Locate the cell with the specified text and output its [x, y] center coordinate. 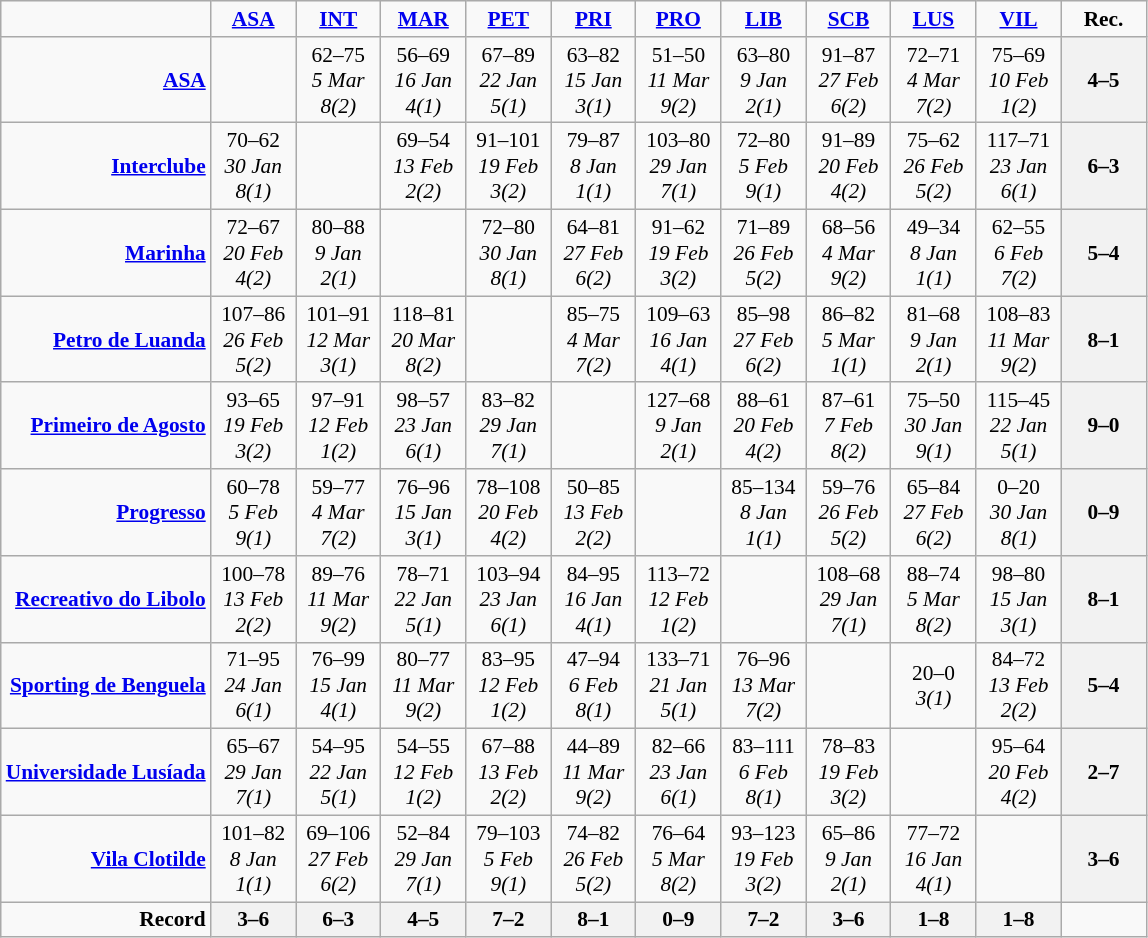
56–6916 Jan 4(1) [424, 80]
107–8626 Feb 5(2) [254, 340]
76–9615 Jan 3(1) [424, 512]
65–8427 Feb 6(2) [934, 512]
67–8922 Jan 5(1) [508, 80]
89–7611 Mar 9(2) [338, 600]
9–0 [1104, 426]
69–10627 Feb 6(2) [338, 858]
83–1116 Feb 8(1) [764, 772]
54–5512 Feb 1(2) [424, 772]
47–946 Feb 8(1) [594, 686]
69–5413 Feb 2(2) [424, 166]
78–8319 Feb 3(2) [848, 772]
76–9613 Mar 7(2) [764, 686]
84–9516 Jan 4(1) [594, 600]
Primeiro de Agosto [106, 426]
118–8120 Mar 8(2) [424, 340]
75–5030 Jan 9(1) [934, 426]
68–564 Mar 9(2) [848, 254]
67–8813 Feb 2(2) [508, 772]
Interclube [106, 166]
113–7212 Feb 1(2) [678, 600]
85–754 Mar 7(2) [594, 340]
80–7711 Mar 9(2) [424, 686]
91–8920 Feb 4(2) [848, 166]
95–6420 Feb 4(2) [1018, 772]
VIL [1018, 19]
71–9524 Jan 6(1) [254, 686]
75–6910 Feb 1(2) [1018, 80]
85–9827 Feb 6(2) [764, 340]
2–7 [1104, 772]
70–6230 Jan 8(1) [254, 166]
97–9112 Feb 1(2) [338, 426]
74–8226 Feb 5(2) [594, 858]
49–348 Jan 1(1) [934, 254]
98–5723 Jan 6(1) [424, 426]
83–9512 Feb 1(2) [508, 686]
133–7121 Jan 5(1) [678, 686]
Progresso [106, 512]
77–7216 Jan 4(1) [934, 858]
87–617 Feb 8(2) [848, 426]
76–645 Mar 8(2) [678, 858]
INT [338, 19]
115–4522 Jan 5(1) [1018, 426]
83–8229 Jan 7(1) [508, 426]
MAR [424, 19]
71–8926 Feb 5(2) [764, 254]
LUS [934, 19]
108–8311 Mar 9(2) [1018, 340]
109–6316 Jan 4(1) [678, 340]
79–1035 Feb 9(1) [508, 858]
LIB [764, 19]
63–809 Jan 2(1) [764, 80]
Sporting de Benguela [106, 686]
20–0 3(1) [934, 686]
59–7626 Feb 5(2) [848, 512]
91–8727 Feb 6(2) [848, 80]
98–8015 Jan 3(1) [1018, 600]
82–6623 Jan 6(1) [678, 772]
Universidade Lusíada [106, 772]
85–1348 Jan 1(1) [764, 512]
PRO [678, 19]
84–7213 Feb 2(2) [1018, 686]
91–6219 Feb 3(2) [678, 254]
103–9423 Jan 6(1) [508, 600]
Vila Clotilde [106, 858]
100–7813 Feb 2(2) [254, 600]
91–10119 Feb 3(2) [508, 166]
65–6729 Jan 7(1) [254, 772]
62–556 Feb 7(2) [1018, 254]
64–8127 Feb 6(2) [594, 254]
93–12319 Feb 3(2) [764, 858]
PET [508, 19]
101–828 Jan 1(1) [254, 858]
51–5011 Mar 9(2) [678, 80]
60–785 Feb 9(1) [254, 512]
103–8029 Jan 7(1) [678, 166]
78–10820 Feb 4(2) [508, 512]
88–6120 Feb 4(2) [764, 426]
65–869 Jan 2(1) [848, 858]
Recreativo do Libolo [106, 600]
127–689 Jan 2(1) [678, 426]
86–825 Mar 1(1) [848, 340]
78–7122 Jan 5(1) [424, 600]
117–7123 Jan 6(1) [1018, 166]
62–755 Mar 8(2) [338, 80]
63–8215 Jan 3(1) [594, 80]
Petro de Luanda [106, 340]
108–6829 Jan 7(1) [848, 600]
101–9112 Mar 3(1) [338, 340]
81–689 Jan 2(1) [934, 340]
75–6226 Feb 5(2) [934, 166]
44–8911 Mar 9(2) [594, 772]
79–878 Jan 1(1) [594, 166]
50–8513 Feb 2(2) [594, 512]
72–805 Feb 9(1) [764, 166]
PRI [594, 19]
72–6720 Feb 4(2) [254, 254]
Marinha [106, 254]
72–8030 Jan 8(1) [508, 254]
54–9522 Jan 5(1) [338, 772]
80–889 Jan 2(1) [338, 254]
93–6519 Feb 3(2) [254, 426]
72–714 Mar 7(2) [934, 80]
Record [106, 920]
52–8429 Jan 7(1) [424, 858]
Rec. [1104, 19]
SCB [848, 19]
0–2030 Jan 8(1) [1018, 512]
76–9915 Jan 4(1) [338, 686]
59–774 Mar 7(2) [338, 512]
88–745 Mar 8(2) [934, 600]
